Extract the (x, y) coordinate from the center of the cell holding the provided text.  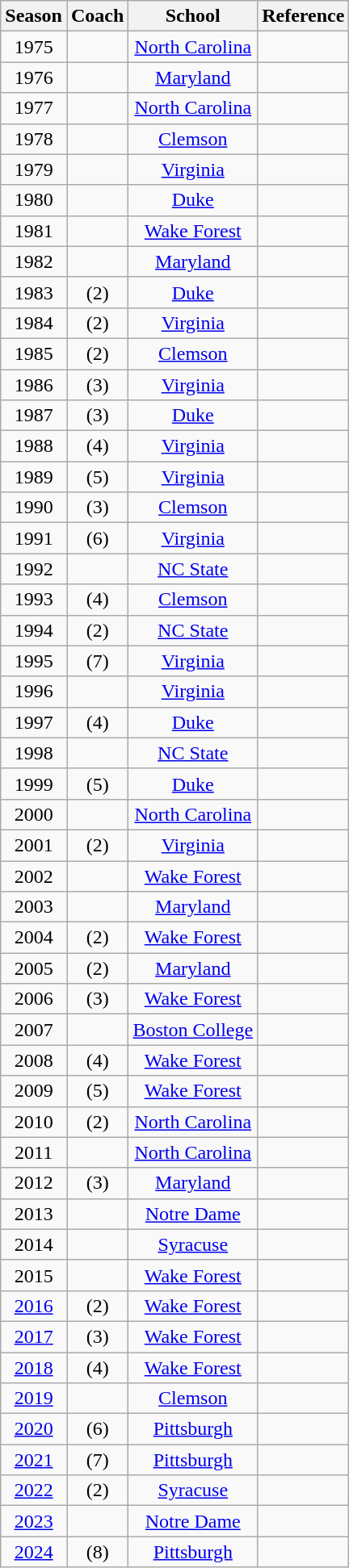
1993 (34, 600)
2013 (34, 1214)
2006 (34, 999)
1998 (34, 753)
2011 (34, 1152)
Reference (304, 16)
2020 (34, 1429)
2008 (34, 1060)
(8) (97, 1552)
1981 (34, 231)
1994 (34, 630)
2004 (34, 938)
1979 (34, 169)
1987 (34, 416)
2014 (34, 1244)
2005 (34, 968)
1982 (34, 261)
1990 (34, 508)
1986 (34, 385)
2001 (34, 845)
2016 (34, 1306)
1991 (34, 538)
1980 (34, 200)
School (193, 16)
2022 (34, 1491)
2009 (34, 1091)
2000 (34, 814)
2018 (34, 1368)
1997 (34, 722)
2017 (34, 1336)
1975 (34, 47)
1976 (34, 77)
Boston College (193, 1030)
1999 (34, 784)
1985 (34, 353)
1977 (34, 108)
2010 (34, 1122)
2007 (34, 1030)
1992 (34, 569)
1995 (34, 661)
2021 (34, 1460)
2003 (34, 907)
Season (34, 16)
Coach (97, 16)
2024 (34, 1552)
2019 (34, 1399)
1978 (34, 139)
1996 (34, 692)
1989 (34, 477)
1983 (34, 292)
1984 (34, 323)
2023 (34, 1521)
2012 (34, 1183)
2015 (34, 1275)
2002 (34, 876)
1988 (34, 446)
